Locate the cell with the specified text and output its [X, Y] center coordinate. 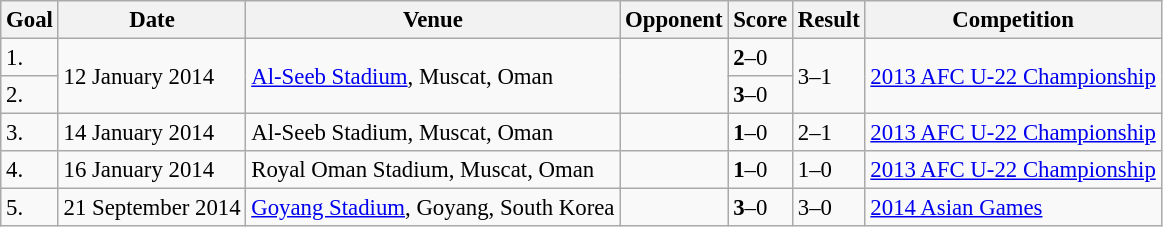
4. [30, 170]
12 January 2014 [152, 76]
2–0 [760, 58]
5. [30, 208]
Score [760, 20]
1. [30, 58]
2. [30, 95]
Venue [433, 20]
Result [828, 20]
Goyang Stadium, Goyang, South Korea [433, 208]
2–1 [828, 133]
Royal Oman Stadium, Muscat, Oman [433, 170]
3. [30, 133]
Date [152, 20]
14 January 2014 [152, 133]
Opponent [674, 20]
Competition [1013, 20]
21 September 2014 [152, 208]
Goal [30, 20]
2014 Asian Games [1013, 208]
16 January 2014 [152, 170]
3–1 [828, 76]
